Locate the cell with the specified text and output its [x, y] center coordinate. 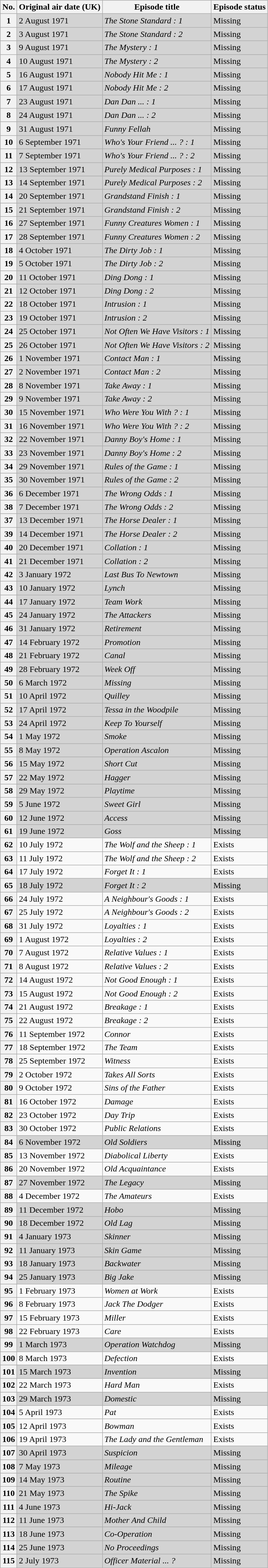
14 [9, 196]
77 [9, 1048]
The Wrong Odds : 1 [157, 493]
Who Were You With ? : 2 [157, 426]
95 [9, 1291]
31 [9, 426]
13 September 1971 [60, 169]
18 December 1972 [60, 1223]
20 September 1971 [60, 196]
16 October 1972 [60, 1102]
18 [9, 250]
Defection [157, 1358]
1 February 1973 [60, 1291]
Week Off [157, 669]
The Stone Standard : 2 [157, 34]
24 August 1971 [60, 115]
Hard Man [157, 1385]
16 [9, 223]
45 [9, 615]
34 [9, 466]
10 [9, 142]
1 March 1973 [60, 1345]
42 [9, 574]
Keep To Yourself [157, 723]
Takes All Sorts [157, 1075]
72 [9, 980]
12 April 1973 [60, 1426]
The Wolf and the Sheep : 2 [157, 858]
7 [9, 102]
Nobody Hit Me : 1 [157, 75]
The Amateurs [157, 1196]
The Dirty Job : 2 [157, 264]
Operation Ascalon [157, 750]
68 [9, 926]
53 [9, 723]
24 [9, 331]
74 [9, 1007]
63 [9, 858]
21 December 1971 [60, 561]
23 October 1972 [60, 1115]
62 [9, 845]
19 June 1972 [60, 831]
23 [9, 318]
9 August 1971 [60, 48]
Retirement [157, 629]
60 [9, 818]
22 [9, 304]
30 [9, 413]
Collation : 1 [157, 547]
2 November 1971 [60, 372]
28 February 1972 [60, 669]
31 August 1971 [60, 129]
Care [157, 1331]
17 August 1971 [60, 88]
22 August 1972 [60, 1020]
35 [9, 480]
5 October 1971 [60, 264]
36 [9, 493]
Mother And Child [157, 1520]
18 September 1972 [60, 1048]
107 [9, 1453]
Access [157, 818]
6 December 1971 [60, 493]
Not Often We Have Visitors : 1 [157, 331]
Rules of the Game : 1 [157, 466]
20 November 1972 [60, 1169]
The Dirty Job : 1 [157, 250]
Forget It : 1 [157, 872]
41 [9, 561]
20 December 1971 [60, 547]
14 February 1972 [60, 642]
25 January 1973 [60, 1277]
Breakage : 2 [157, 1020]
56 [9, 764]
27 September 1971 [60, 223]
64 [9, 872]
22 February 1973 [60, 1331]
29 [9, 399]
Last Bus To Newtown [157, 574]
96 [9, 1304]
49 [9, 669]
2 October 1972 [60, 1075]
47 [9, 642]
26 October 1971 [60, 345]
9 November 1971 [60, 399]
Who Were You With ? : 1 [157, 413]
109 [9, 1480]
103 [9, 1399]
21 August 1972 [60, 1007]
Sins of the Father [157, 1088]
37 [9, 520]
1 August 1972 [60, 939]
40 [9, 547]
Grandstand Finish : 1 [157, 196]
The Team [157, 1048]
86 [9, 1169]
15 November 1971 [60, 413]
13 December 1971 [60, 520]
25 [9, 345]
Co-Operation [157, 1534]
Skin Game [157, 1250]
83 [9, 1129]
99 [9, 1345]
81 [9, 1102]
4 June 1973 [60, 1507]
66 [9, 899]
5 June 1972 [60, 804]
88 [9, 1196]
The Horse Dealer : 2 [157, 534]
Hi-Jack [157, 1507]
2 [9, 34]
A Neighbour's Goods : 1 [157, 899]
13 November 1972 [60, 1155]
87 [9, 1182]
Purely Medical Purposes : 2 [157, 183]
25 June 1973 [60, 1547]
The Lady and the Gentleman [157, 1439]
94 [9, 1277]
The Wolf and the Sheep : 1 [157, 845]
No. [9, 7]
14 December 1971 [60, 534]
9 [9, 129]
1 May 1972 [60, 737]
Playtime [157, 791]
The Stone Standard : 1 [157, 21]
Episode status [239, 7]
52 [9, 710]
93 [9, 1264]
17 July 1972 [60, 872]
108 [9, 1466]
28 September 1971 [60, 237]
Not Good Enough : 2 [157, 993]
Forget It : 2 [157, 885]
Loyalties : 1 [157, 926]
98 [9, 1331]
Contact Man : 1 [157, 358]
106 [9, 1439]
24 April 1972 [60, 723]
8 March 1973 [60, 1358]
Canal [157, 656]
9 October 1972 [60, 1088]
14 May 1973 [60, 1480]
105 [9, 1426]
21 February 1972 [60, 656]
8 February 1973 [60, 1304]
79 [9, 1075]
21 September 1971 [60, 210]
54 [9, 737]
18 October 1971 [60, 304]
Routine [157, 1480]
Old Soldiers [157, 1142]
15 August 1972 [60, 993]
71 [9, 966]
89 [9, 1209]
Take Away : 1 [157, 385]
Relative Values : 2 [157, 966]
Short Cut [157, 764]
Operation Watchdog [157, 1345]
Intrusion : 1 [157, 304]
24 January 1972 [60, 615]
The Attackers [157, 615]
50 [9, 683]
Old Acquaintance [157, 1169]
16 November 1971 [60, 426]
6 [9, 88]
12 June 1972 [60, 818]
Episode title [157, 7]
23 August 1971 [60, 102]
Big Jake [157, 1277]
Old Lag [157, 1223]
Relative Values : 1 [157, 953]
Hobo [157, 1209]
21 May 1973 [60, 1493]
17 April 1972 [60, 710]
Miller [157, 1318]
7 May 1973 [60, 1466]
19 April 1973 [60, 1439]
21 [9, 291]
Promotion [157, 642]
51 [9, 696]
Witness [157, 1061]
Ding Dong : 2 [157, 291]
8 August 1972 [60, 966]
75 [9, 1020]
15 May 1972 [60, 764]
17 January 1972 [60, 602]
4 January 1973 [60, 1236]
25 September 1972 [60, 1061]
100 [9, 1358]
Nobody Hit Me : 2 [157, 88]
15 [9, 210]
19 October 1971 [60, 318]
32 [9, 439]
Danny Boy's Home : 1 [157, 439]
23 November 1971 [60, 453]
Rules of the Game : 2 [157, 480]
No Proceedings [157, 1547]
65 [9, 885]
55 [9, 750]
18 June 1973 [60, 1534]
Pat [157, 1412]
Funny Creatures Women : 2 [157, 237]
11 January 1973 [60, 1250]
25 July 1972 [60, 912]
8 May 1972 [60, 750]
14 September 1971 [60, 183]
73 [9, 993]
48 [9, 656]
25 October 1971 [60, 331]
11 December 1972 [60, 1209]
39 [9, 534]
31 January 1972 [60, 629]
5 [9, 75]
15 February 1973 [60, 1318]
Funny Creatures Women : 1 [157, 223]
29 March 1973 [60, 1399]
7 December 1971 [60, 507]
10 July 1972 [60, 845]
17 [9, 237]
Original air date (UK) [60, 7]
Lynch [157, 588]
Jack The Dodger [157, 1304]
11 [9, 155]
4 October 1971 [60, 250]
3 [9, 48]
Sweet Girl [157, 804]
76 [9, 1034]
11 July 1972 [60, 858]
2 August 1971 [60, 21]
10 April 1972 [60, 696]
33 [9, 453]
Smoke [157, 737]
115 [9, 1561]
Domestic [157, 1399]
14 August 1972 [60, 980]
A Neighbour's Goods : 2 [157, 912]
24 July 1972 [60, 899]
Not Often We Have Visitors : 2 [157, 345]
13 [9, 183]
Backwater [157, 1264]
Mileage [157, 1466]
Quilley [157, 696]
12 October 1971 [60, 291]
Diabolical Liberty [157, 1155]
90 [9, 1223]
Who's Your Friend ... ? : 1 [157, 142]
58 [9, 791]
6 September 1971 [60, 142]
61 [9, 831]
28 [9, 385]
Funny Fellah [157, 129]
Loyalties : 2 [157, 939]
111 [9, 1507]
Who's Your Friend ... ? : 2 [157, 155]
7 August 1972 [60, 953]
Dan Dan ... : 2 [157, 115]
22 May 1972 [60, 777]
10 January 1972 [60, 588]
1 November 1971 [60, 358]
19 [9, 264]
Skinner [157, 1236]
Collation : 2 [157, 561]
69 [9, 939]
43 [9, 588]
Women at Work [157, 1291]
Grandstand Finish : 2 [157, 210]
46 [9, 629]
59 [9, 804]
Goss [157, 831]
97 [9, 1318]
11 June 1973 [60, 1520]
92 [9, 1250]
Damage [157, 1102]
26 [9, 358]
Connor [157, 1034]
29 November 1971 [60, 466]
Contact Man : 2 [157, 372]
The Wrong Odds : 2 [157, 507]
22 November 1971 [60, 439]
4 [9, 61]
30 October 1972 [60, 1129]
20 [9, 277]
113 [9, 1534]
112 [9, 1520]
22 March 1973 [60, 1385]
82 [9, 1115]
Intrusion : 2 [157, 318]
Bowman [157, 1426]
Breakage : 1 [157, 1007]
Day Trip [157, 1115]
12 [9, 169]
Take Away : 2 [157, 399]
104 [9, 1412]
2 July 1973 [60, 1561]
6 November 1972 [60, 1142]
1 [9, 21]
Suspicion [157, 1453]
80 [9, 1088]
11 September 1972 [60, 1034]
57 [9, 777]
3 August 1971 [60, 34]
5 April 1973 [60, 1412]
Danny Boy's Home : 2 [157, 453]
70 [9, 953]
18 July 1972 [60, 885]
Invention [157, 1372]
The Mystery : 1 [157, 48]
38 [9, 507]
102 [9, 1385]
8 [9, 115]
91 [9, 1236]
Hagger [157, 777]
4 December 1972 [60, 1196]
101 [9, 1372]
The Horse Dealer : 1 [157, 520]
7 September 1971 [60, 155]
16 August 1971 [60, 75]
30 November 1971 [60, 480]
78 [9, 1061]
11 October 1971 [60, 277]
Team Work [157, 602]
8 November 1971 [60, 385]
The Mystery : 2 [157, 61]
3 January 1972 [60, 574]
85 [9, 1155]
114 [9, 1547]
Officer Material ... ? [157, 1561]
Dan Dan ... : 1 [157, 102]
The Spike [157, 1493]
Purely Medical Purposes : 1 [157, 169]
Not Good Enough : 1 [157, 980]
Tessa in the Woodpile [157, 710]
27 November 1972 [60, 1182]
67 [9, 912]
44 [9, 602]
18 January 1973 [60, 1264]
84 [9, 1142]
10 August 1971 [60, 61]
Ding Dong : 1 [157, 277]
15 March 1973 [60, 1372]
30 April 1973 [60, 1453]
110 [9, 1493]
The Legacy [157, 1182]
Public Relations [157, 1129]
27 [9, 372]
31 July 1972 [60, 926]
6 March 1972 [60, 683]
29 May 1972 [60, 791]
